For the text-containing cell, return its midpoint in [x, y] coordinate format. 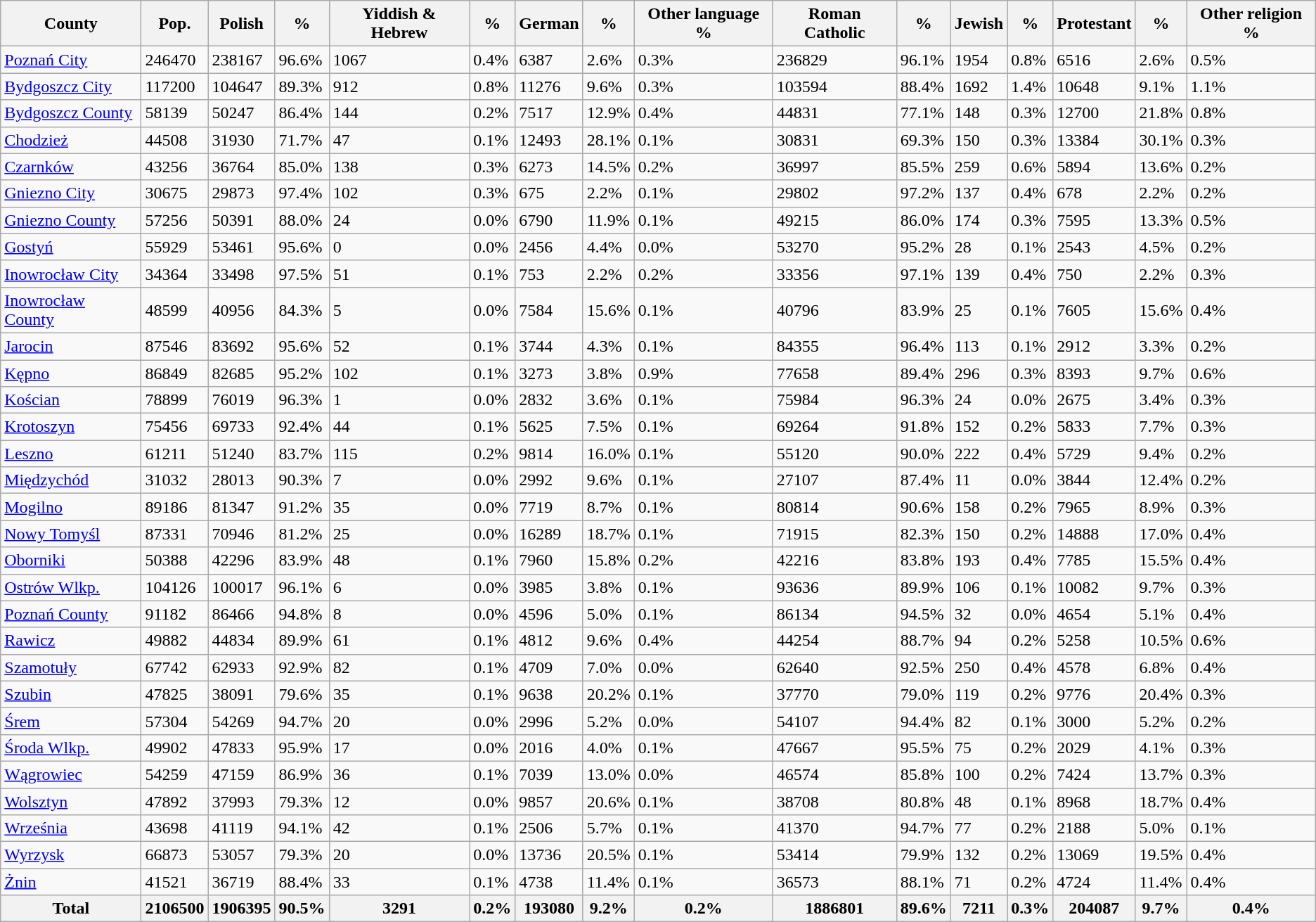
County [71, 24]
5894 [1094, 167]
94.5% [924, 614]
12.9% [609, 113]
41521 [174, 882]
27107 [834, 480]
62640 [834, 667]
9776 [1094, 694]
43698 [174, 828]
9814 [549, 454]
9.1% [1161, 87]
Wągrowiec [71, 774]
16.0% [609, 454]
50391 [242, 220]
3000 [1094, 721]
21.8% [1161, 113]
6 [399, 587]
7424 [1094, 774]
42216 [834, 561]
51240 [242, 454]
137 [979, 193]
9.2% [609, 909]
55120 [834, 454]
92.4% [302, 427]
250 [979, 667]
54269 [242, 721]
42296 [242, 561]
2456 [549, 247]
71.7% [302, 140]
83.7% [302, 454]
5.1% [1161, 614]
5 [399, 309]
47825 [174, 694]
40796 [834, 309]
71915 [834, 534]
2188 [1094, 828]
20.6% [609, 801]
93636 [834, 587]
86.9% [302, 774]
43256 [174, 167]
13.0% [609, 774]
104647 [242, 87]
246470 [174, 60]
47667 [834, 748]
750 [1094, 274]
6387 [549, 60]
Yiddish & Hebrew [399, 24]
97.2% [924, 193]
Września [71, 828]
11 [979, 480]
11276 [549, 87]
3744 [549, 346]
13.6% [1161, 167]
96.4% [924, 346]
91.8% [924, 427]
German [549, 24]
9638 [549, 694]
Pop. [174, 24]
14.5% [609, 167]
Wolsztyn [71, 801]
31930 [242, 140]
3.3% [1161, 346]
13736 [549, 855]
106 [979, 587]
Poznań County [71, 614]
6790 [549, 220]
Szamotuły [71, 667]
77658 [834, 373]
1692 [979, 87]
2543 [1094, 247]
Gostyń [71, 247]
912 [399, 87]
4.1% [1161, 748]
77.1% [924, 113]
Leszno [71, 454]
51 [399, 274]
88.7% [924, 641]
20.4% [1161, 694]
7.0% [609, 667]
79.0% [924, 694]
29802 [834, 193]
85.0% [302, 167]
6516 [1094, 60]
96.6% [302, 60]
33498 [242, 274]
97.5% [302, 274]
87.4% [924, 480]
Total [71, 909]
Rawicz [71, 641]
53414 [834, 855]
76019 [242, 400]
296 [979, 373]
3844 [1094, 480]
Bydgoszcz City [71, 87]
47159 [242, 774]
2106500 [174, 909]
Środa Wlkp. [71, 748]
152 [979, 427]
40956 [242, 309]
10082 [1094, 587]
79.6% [302, 694]
86.4% [302, 113]
Protestant [1094, 24]
44508 [174, 140]
44 [399, 427]
117200 [174, 87]
0 [399, 247]
33 [399, 882]
158 [979, 507]
4724 [1094, 882]
86134 [834, 614]
100 [979, 774]
132 [979, 855]
92.5% [924, 667]
54107 [834, 721]
79.9% [924, 855]
5625 [549, 427]
678 [1094, 193]
32 [979, 614]
94.8% [302, 614]
4.5% [1161, 247]
49882 [174, 641]
113 [979, 346]
5729 [1094, 454]
16289 [549, 534]
90.3% [302, 480]
119 [979, 694]
47833 [242, 748]
44831 [834, 113]
Jewish [979, 24]
19.5% [1161, 855]
28013 [242, 480]
7517 [549, 113]
Czarnków [71, 167]
12 [399, 801]
104126 [174, 587]
36573 [834, 882]
Kościan [71, 400]
5258 [1094, 641]
66873 [174, 855]
89186 [174, 507]
80.8% [924, 801]
90.0% [924, 454]
12700 [1094, 113]
89.4% [924, 373]
Gniezno City [71, 193]
57304 [174, 721]
7960 [549, 561]
5833 [1094, 427]
67742 [174, 667]
4812 [549, 641]
38091 [242, 694]
70946 [242, 534]
52 [399, 346]
97.4% [302, 193]
7 [399, 480]
1.4% [1031, 87]
3.6% [609, 400]
Other religion % [1251, 24]
Roman Catholic [834, 24]
13384 [1094, 140]
3985 [549, 587]
2016 [549, 748]
Oborniki [71, 561]
2992 [549, 480]
29873 [242, 193]
81347 [242, 507]
7.5% [609, 427]
1 [399, 400]
61 [399, 641]
1886801 [834, 909]
36 [399, 774]
86849 [174, 373]
4709 [549, 667]
7719 [549, 507]
7.7% [1161, 427]
1954 [979, 60]
30.1% [1161, 140]
54259 [174, 774]
Polish [242, 24]
37993 [242, 801]
42 [399, 828]
2832 [549, 400]
85.5% [924, 167]
4654 [1094, 614]
50388 [174, 561]
15.5% [1161, 561]
75456 [174, 427]
71 [979, 882]
7039 [549, 774]
1067 [399, 60]
94 [979, 641]
Nowy Tomyśl [71, 534]
7605 [1094, 309]
69733 [242, 427]
17.0% [1161, 534]
Jarocin [71, 346]
88.0% [302, 220]
90.6% [924, 507]
Other language % [703, 24]
8393 [1094, 373]
2506 [549, 828]
4738 [549, 882]
Bydgoszcz County [71, 113]
48599 [174, 309]
204087 [1094, 909]
41119 [242, 828]
69264 [834, 427]
86466 [242, 614]
753 [549, 274]
7965 [1094, 507]
115 [399, 454]
4596 [549, 614]
83692 [242, 346]
10648 [1094, 87]
138 [399, 167]
13069 [1094, 855]
82685 [242, 373]
75 [979, 748]
193080 [549, 909]
9.4% [1161, 454]
30831 [834, 140]
144 [399, 113]
44254 [834, 641]
75984 [834, 400]
85.8% [924, 774]
0.9% [703, 373]
88.1% [924, 882]
2912 [1094, 346]
58139 [174, 113]
84355 [834, 346]
Poznań City [71, 60]
38708 [834, 801]
Mogilno [71, 507]
53461 [242, 247]
12.4% [1161, 480]
36719 [242, 882]
92.9% [302, 667]
8 [399, 614]
174 [979, 220]
20.5% [609, 855]
193 [979, 561]
13.7% [1161, 774]
33356 [834, 274]
53057 [242, 855]
7584 [549, 309]
4.3% [609, 346]
Śrem [71, 721]
62933 [242, 667]
5.7% [609, 828]
6.8% [1161, 667]
94.4% [924, 721]
14888 [1094, 534]
Chodzież [71, 140]
Międzychód [71, 480]
46574 [834, 774]
87546 [174, 346]
55929 [174, 247]
Kępno [71, 373]
Szubin [71, 694]
103594 [834, 87]
13.3% [1161, 220]
50247 [242, 113]
4.4% [609, 247]
236829 [834, 60]
Inowrocław City [71, 274]
Krotoszyn [71, 427]
Żnin [71, 882]
8.9% [1161, 507]
1906395 [242, 909]
83.8% [924, 561]
30675 [174, 193]
Gniezno County [71, 220]
82.3% [924, 534]
41370 [834, 828]
94.1% [302, 828]
7785 [1094, 561]
148 [979, 113]
20.2% [609, 694]
4.0% [609, 748]
80814 [834, 507]
47892 [174, 801]
61211 [174, 454]
2996 [549, 721]
57256 [174, 220]
Ostrów Wlkp. [71, 587]
259 [979, 167]
87331 [174, 534]
675 [549, 193]
49215 [834, 220]
10.5% [1161, 641]
86.0% [924, 220]
12493 [549, 140]
2029 [1094, 748]
34364 [174, 274]
8.7% [609, 507]
36764 [242, 167]
Inowrocław County [71, 309]
100017 [242, 587]
1.1% [1251, 87]
28 [979, 247]
37770 [834, 694]
Wyrzysk [71, 855]
3273 [549, 373]
6273 [549, 167]
84.3% [302, 309]
89.6% [924, 909]
7595 [1094, 220]
36997 [834, 167]
9857 [549, 801]
222 [979, 454]
78899 [174, 400]
8968 [1094, 801]
77 [979, 828]
4578 [1094, 667]
47 [399, 140]
91182 [174, 614]
95.9% [302, 748]
11.9% [609, 220]
91.2% [302, 507]
139 [979, 274]
69.3% [924, 140]
44834 [242, 641]
7211 [979, 909]
53270 [834, 247]
238167 [242, 60]
49902 [174, 748]
89.3% [302, 87]
90.5% [302, 909]
97.1% [924, 274]
17 [399, 748]
95.5% [924, 748]
2675 [1094, 400]
15.8% [609, 561]
31032 [174, 480]
3291 [399, 909]
28.1% [609, 140]
3.4% [1161, 400]
81.2% [302, 534]
